Capture the cell that displays the provided text and extract its (X, Y) central coordinate. 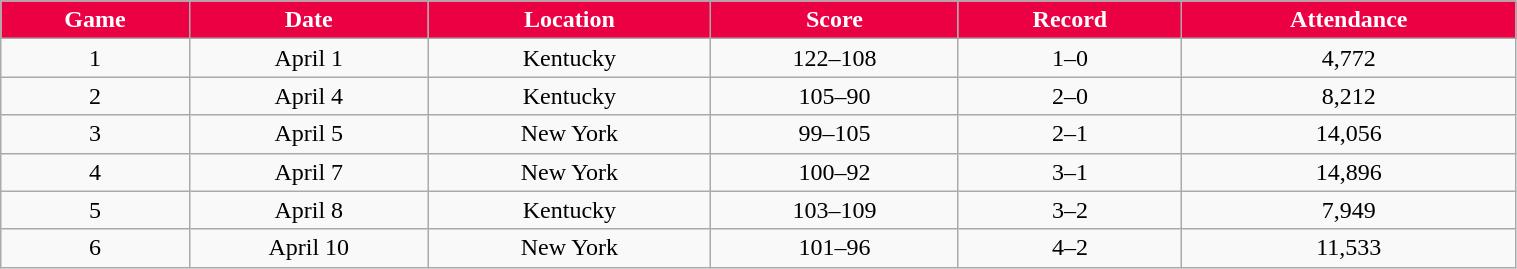
April 5 (308, 134)
3–2 (1070, 210)
April 10 (308, 248)
4,772 (1349, 58)
101–96 (835, 248)
14,896 (1349, 172)
4 (96, 172)
2–1 (1070, 134)
8,212 (1349, 96)
99–105 (835, 134)
1 (96, 58)
7,949 (1349, 210)
100–92 (835, 172)
6 (96, 248)
4–2 (1070, 248)
103–109 (835, 210)
11,533 (1349, 248)
Score (835, 20)
Game (96, 20)
Location (569, 20)
1–0 (1070, 58)
Date (308, 20)
3 (96, 134)
April 1 (308, 58)
14,056 (1349, 134)
April 4 (308, 96)
Attendance (1349, 20)
122–108 (835, 58)
April 8 (308, 210)
2–0 (1070, 96)
5 (96, 210)
2 (96, 96)
105–90 (835, 96)
3–1 (1070, 172)
Record (1070, 20)
April 7 (308, 172)
